Identify which cell holds the provided text, then report its (x, y) central coordinate. 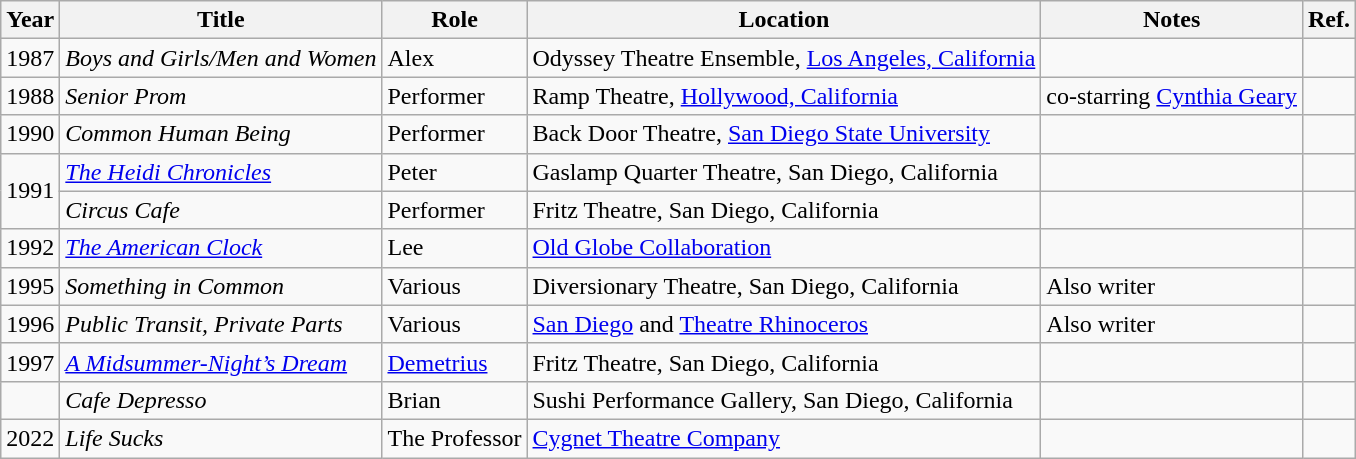
Old Globe Collaboration (784, 248)
1992 (30, 248)
Circus Cafe (221, 210)
Notes (1172, 20)
A Midsummer-Night’s Dream (221, 362)
Title (221, 20)
Senior Prom (221, 96)
Role (454, 20)
Peter (454, 172)
Sushi Performance Gallery, San Diego, California (784, 400)
The Professor (454, 438)
Cafe Depresso (221, 400)
Lee (454, 248)
Something in Common (221, 286)
Ref. (1328, 20)
Back Door Theatre, San Diego State University (784, 134)
Diversionary Theatre, San Diego, California (784, 286)
Public Transit, Private Parts (221, 324)
The Heidi Chronicles (221, 172)
San Diego and Theatre Rhinoceros (784, 324)
Brian (454, 400)
The American Clock (221, 248)
Common Human Being (221, 134)
2022 (30, 438)
Boys and Girls/Men and Women (221, 58)
1996 (30, 324)
Demetrius (454, 362)
Gaslamp Quarter Theatre, San Diego, California (784, 172)
Alex (454, 58)
1991 (30, 191)
Odyssey Theatre Ensemble, Los Angeles, California (784, 58)
co-starring Cynthia Geary (1172, 96)
Ramp Theatre, Hollywood, California (784, 96)
1988 (30, 96)
1987 (30, 58)
Life Sucks (221, 438)
1990 (30, 134)
Location (784, 20)
Cygnet Theatre Company (784, 438)
1995 (30, 286)
Year (30, 20)
1997 (30, 362)
